Output the (x, y) coordinate of the center of the cell containing the given text.  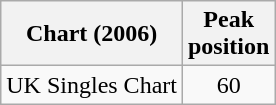
60 (228, 85)
Peakposition (228, 34)
Chart (2006) (92, 34)
UK Singles Chart (92, 85)
